For the text-containing cell, return its midpoint in (x, y) coordinate format. 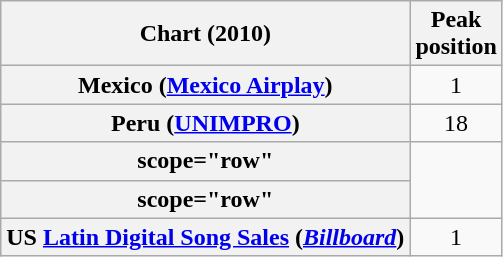
Chart (2010) (206, 34)
Mexico (Mexico Airplay) (206, 85)
US Latin Digital Song Sales (Billboard) (206, 237)
Peru (UNIMPRO) (206, 123)
18 (456, 123)
Peakposition (456, 34)
